Output the (X, Y) coordinate of the center of the cell containing the given text.  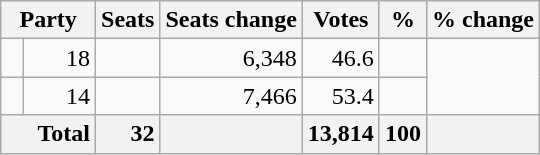
6,348 (231, 58)
53.4 (340, 96)
% change (482, 20)
% (402, 20)
46.6 (340, 58)
100 (402, 134)
32 (128, 134)
Total (48, 134)
7,466 (231, 96)
Party (48, 20)
Seats (128, 20)
14 (59, 96)
18 (59, 58)
Votes (340, 20)
13,814 (340, 134)
Seats change (231, 20)
